Output the [x, y] coordinate of the center of the cell containing the given text.  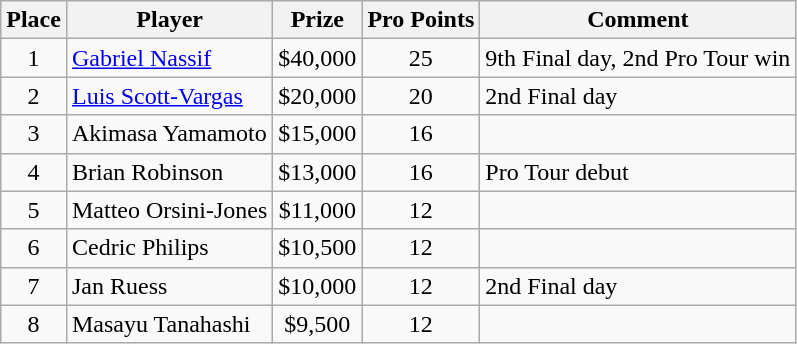
Brian Robinson [169, 172]
Pro Points [421, 20]
$40,000 [318, 58]
Pro Tour debut [638, 172]
8 [34, 324]
$20,000 [318, 96]
Player [169, 20]
$11,000 [318, 210]
6 [34, 248]
$15,000 [318, 134]
2 [34, 96]
1 [34, 58]
20 [421, 96]
7 [34, 286]
$10,000 [318, 286]
Place [34, 20]
9th Final day, 2nd Pro Tour win [638, 58]
Masayu Tanahashi [169, 324]
$9,500 [318, 324]
Luis Scott-Vargas [169, 96]
Jan Ruess [169, 286]
Comment [638, 20]
4 [34, 172]
Gabriel Nassif [169, 58]
Akimasa Yamamoto [169, 134]
$10,500 [318, 248]
Matteo Orsini-Jones [169, 210]
25 [421, 58]
5 [34, 210]
3 [34, 134]
$13,000 [318, 172]
Cedric Philips [169, 248]
Prize [318, 20]
